Extract the [x, y] coordinate from the center of the cell holding the provided text.  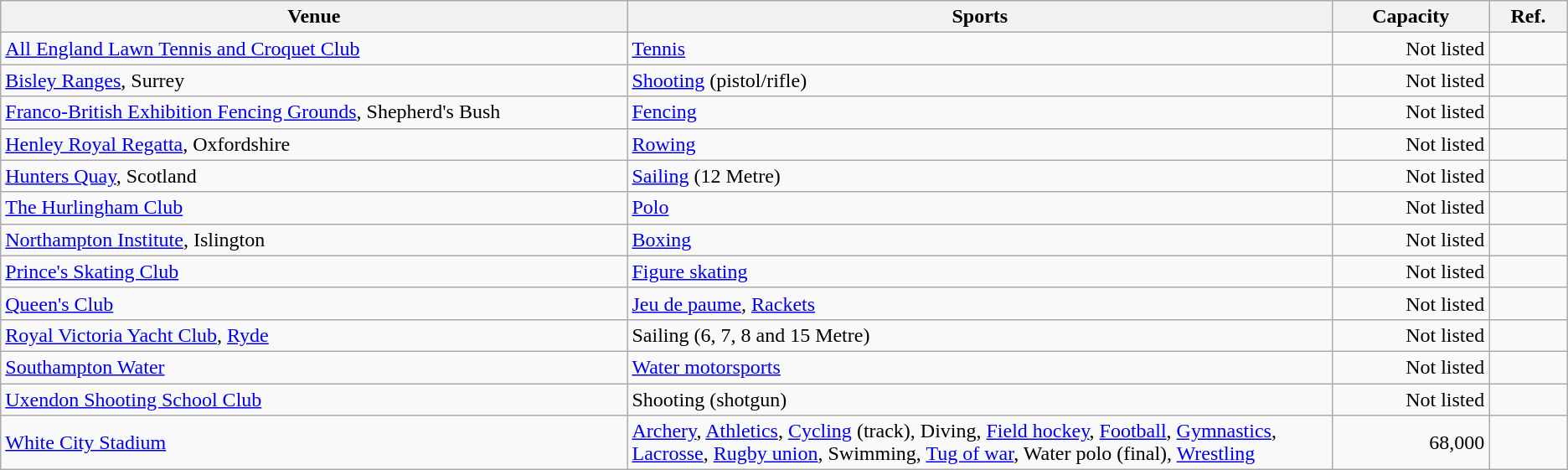
Capacity [1411, 17]
Boxing [980, 240]
Shooting (pistol/rifle) [980, 80]
Southampton Water [314, 367]
Jeu de paume, Rackets [980, 303]
Franco-British Exhibition Fencing Grounds, Shepherd's Bush [314, 112]
Ref. [1529, 17]
Henley Royal Regatta, Oxfordshire [314, 144]
The Hurlingham Club [314, 208]
Fencing [980, 112]
Royal Victoria Yacht Club, Ryde [314, 335]
All England Lawn Tennis and Croquet Club [314, 49]
Venue [314, 17]
White City Stadium [314, 442]
Tennis [980, 49]
Hunters Quay, Scotland [314, 176]
Water motorsports [980, 367]
Shooting (shotgun) [980, 400]
Polo [980, 208]
Rowing [980, 144]
Sailing (6, 7, 8 and 15 Metre) [980, 335]
Uxendon Shooting School Club [314, 400]
Prince's Skating Club [314, 271]
Queen's Club [314, 303]
68,000 [1411, 442]
Figure skating [980, 271]
Sailing (12 Metre) [980, 176]
Sports [980, 17]
Bisley Ranges, Surrey [314, 80]
Northampton Institute, Islington [314, 240]
